Scan for the cell matching the given text and deliver its [X, Y] coordinate at center. 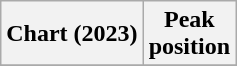
Chart (2023) [72, 34]
Peakposition [189, 34]
